For the text-containing cell, return its midpoint in [x, y] coordinate format. 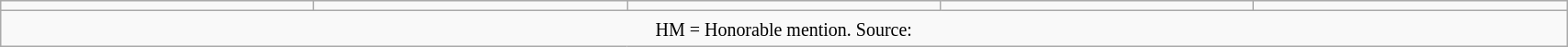
HM = Honorable mention. Source: [784, 29]
